Capture the cell that displays the provided text and extract its (x, y) central coordinate. 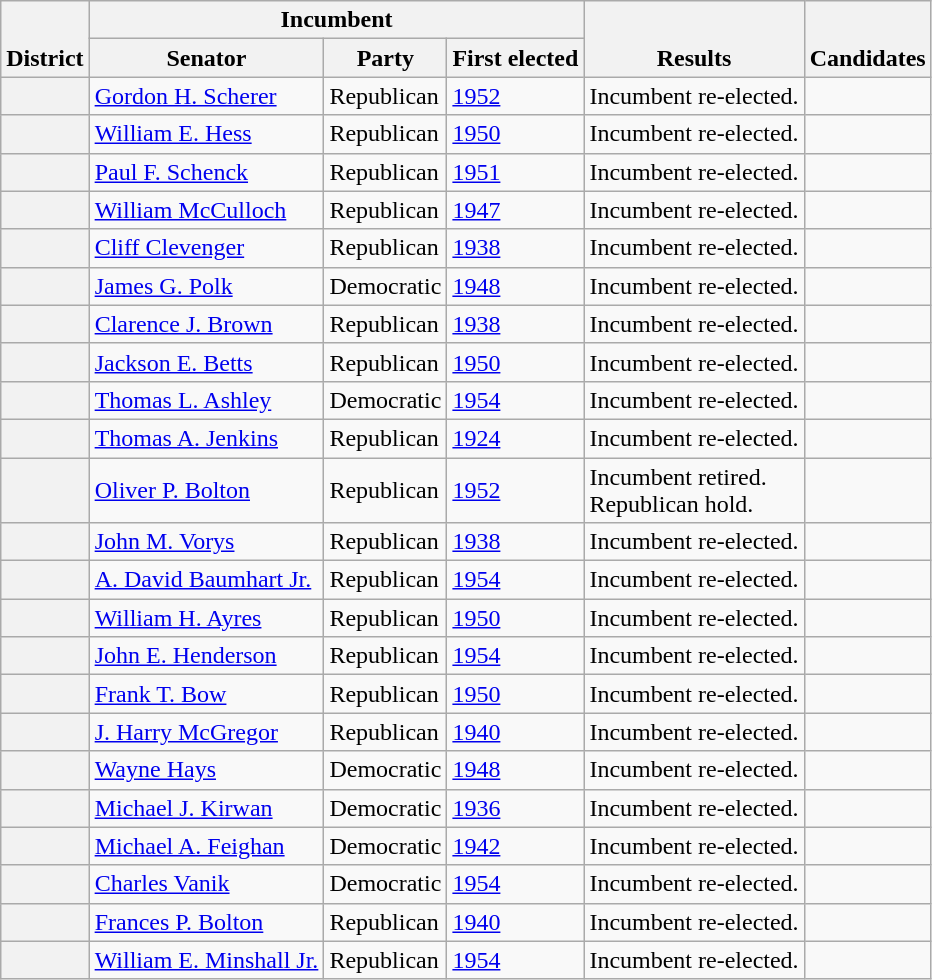
Frank T. Bow (206, 694)
J. Harry McGregor (206, 732)
Incumbent retired.Republican hold. (694, 490)
William E. Hess (206, 134)
Paul F. Schenck (206, 172)
Senator (206, 58)
Cliff Clevenger (206, 248)
William H. Ayres (206, 618)
Jackson E. Betts (206, 362)
John M. Vorys (206, 542)
Results (694, 39)
Gordon H. Scherer (206, 96)
John E. Henderson (206, 656)
Thomas A. Jenkins (206, 438)
Michael J. Kirwan (206, 808)
Candidates (868, 39)
1936 (516, 808)
1947 (516, 210)
Frances P. Bolton (206, 922)
William E. Minshall Jr. (206, 960)
District (45, 39)
Michael A. Feighan (206, 846)
Wayne Hays (206, 770)
James G. Polk (206, 286)
Charles Vanik (206, 884)
1942 (516, 846)
Party (386, 58)
William McCulloch (206, 210)
A. David Baumhart Jr. (206, 580)
First elected (516, 58)
1924 (516, 438)
Incumbent (336, 20)
1951 (516, 172)
Clarence J. Brown (206, 324)
Thomas L. Ashley (206, 400)
Oliver P. Bolton (206, 490)
